Scan for the cell matching the given text and deliver its [x, y] coordinate at center. 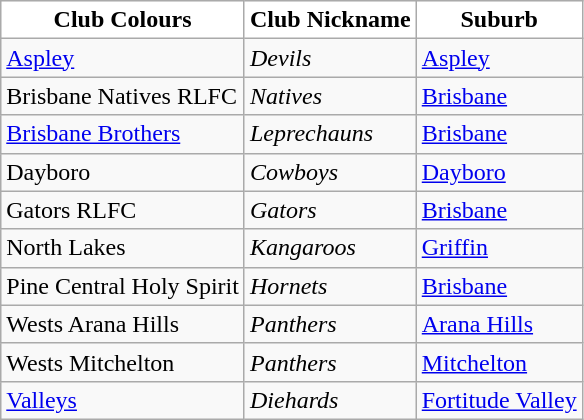
Hornets [330, 286]
Gators [330, 210]
Club Colours [123, 20]
Devils [330, 58]
Diehards [330, 400]
Cowboys [330, 172]
Wests Mitchelton [123, 362]
Gators RLFC [123, 210]
Brisbane Brothers [123, 134]
Griffin [499, 248]
North Lakes [123, 248]
Valleys [123, 400]
Brisbane Natives RLFC [123, 96]
Club Nickname [330, 20]
Kangaroos [330, 248]
Leprechauns [330, 134]
Pine Central Holy Spirit [123, 286]
Mitchelton [499, 362]
Arana Hills [499, 324]
Natives [330, 96]
Suburb [499, 20]
Wests Arana Hills [123, 324]
Fortitude Valley [499, 400]
